Return (X, Y) of the center of cell containing provided text 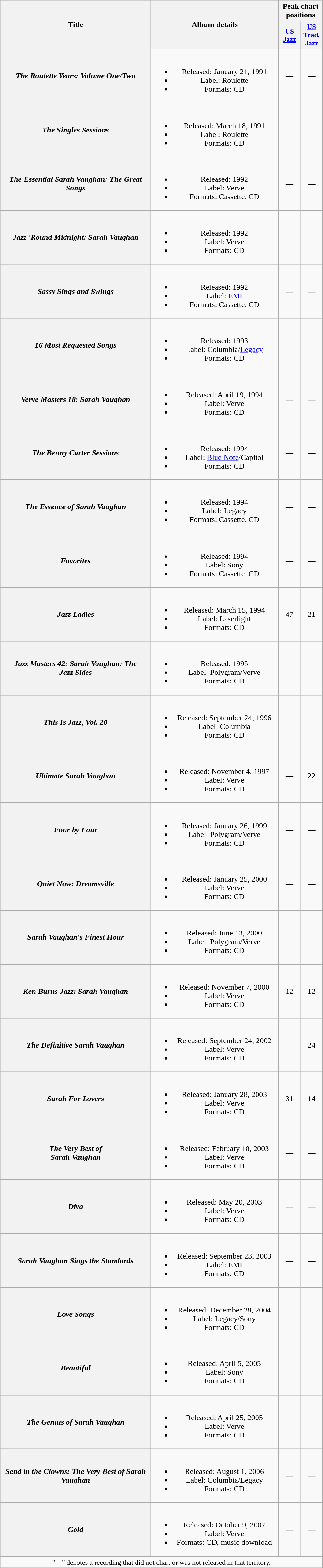
Jazz Ladies (76, 614)
The Essence of Sarah Vaughan (76, 507)
Released: August 1, 2006Label: Columbia/LegacyFormats: CD (215, 1476)
Sarah Vaughan's Finest Hour (76, 937)
Send in the Clowns: The Very Best of Sarah Vaughan (76, 1476)
Ken Burns Jazz: Sarah Vaughan (76, 991)
Released: March 15, 1994Label: LaserlightFormats: CD (215, 614)
The Essential Sarah Vaughan: The GreatSongs (76, 184)
22 (311, 776)
Released: May 20, 2003Label: VerveFormats: CD (215, 1206)
31 (289, 1099)
Album details (215, 25)
This Is Jazz, Vol. 20 (76, 722)
Favorites (76, 561)
Released: January 21, 1991Label: RouletteFormats: CD (215, 76)
Beautiful (76, 1368)
Title (76, 25)
Gold (76, 1529)
Released: 1992Label: EMIFormats: Cassette, CD (215, 291)
Released: April 5, 2005Label: SonyFormats: CD (215, 1368)
Released: 1994Label: Blue Note/CapitolFormats: CD (215, 453)
The Singles Sessions (76, 130)
14 (311, 1099)
Jazz 'Round Midnight: Sarah Vaughan (76, 238)
Diva (76, 1206)
USTrad.Jazz (311, 35)
Released: April 25, 2005Label: VerveFormats: CD (215, 1422)
Released: January 26, 1999Label: Polygram/VerveFormats: CD (215, 829)
Sarah For Lovers (76, 1099)
Released: November 4, 1997Label: VerveFormats: CD (215, 776)
USJazz (289, 35)
Love Songs (76, 1314)
Released: September 24, 1996Label: ColumbiaFormats: CD (215, 722)
Released: April 19, 1994Label: VerveFormats: CD (215, 399)
"—" denotes a recording that did not chart or was not released in that territory. (161, 1562)
Released: 1993Label: Columbia/LegacyFormats: CD (215, 345)
Four by Four (76, 829)
Released: 1992Label: VerveFormats: CD (215, 238)
Released: January 28, 2003Label: VerveFormats: CD (215, 1099)
The Benny Carter Sessions (76, 453)
The Definitive Sarah Vaughan (76, 1045)
Released: March 18, 1991Label: RouletteFormats: CD (215, 130)
Released: November 7, 2000Label: VerveFormats: CD (215, 991)
Sarah Vaughan Sings the Standards (76, 1261)
Released: September 24, 2002Label: VerveFormats: CD (215, 1045)
Released: 1994Label: LegacyFormats: Cassette, CD (215, 507)
The Very Best ofSarah Vaughan (76, 1153)
Released: 1995Label: Polygram/VerveFormats: CD (215, 668)
Released: January 25, 2000Label: VerveFormats: CD (215, 884)
16 Most Requested Songs (76, 345)
Released: 1994Label: SonyFormats: Cassette, CD (215, 561)
Jazz Masters 42: Sarah Vaughan: TheJazz Sides (76, 668)
Released: June 13, 2000Label: Polygram/VerveFormats: CD (215, 937)
47 (289, 614)
The Genius of Sarah Vaughan (76, 1422)
Peak chartpositions (301, 11)
24 (311, 1045)
Sassy Sings and Swings (76, 291)
21 (311, 614)
Released: December 28, 2004Label: Legacy/SonyFormats: CD (215, 1314)
The Roulette Years: Volume One/Two (76, 76)
Verve Masters 18: Sarah Vaughan (76, 399)
Released: 1992Label: VerveFormats: Cassette, CD (215, 184)
Released: February 18, 2003Label: VerveFormats: CD (215, 1153)
Quiet Now: Dreamsville (76, 884)
Ultimate Sarah Vaughan (76, 776)
Released: October 9, 2007Label: VerveFormats: CD, music download (215, 1529)
Released: September 23, 2003Label: EMIFormats: CD (215, 1261)
